For the text-containing cell, return its midpoint in (X, Y) coordinate format. 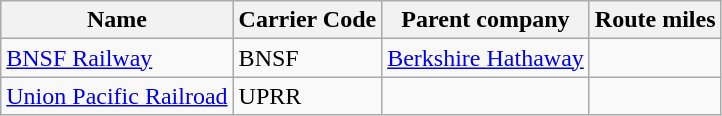
Union Pacific Railroad (117, 96)
Parent company (486, 20)
Berkshire Hathaway (486, 58)
Route miles (655, 20)
BNSF Railway (117, 58)
BNSF (308, 58)
UPRR (308, 96)
Carrier Code (308, 20)
Name (117, 20)
